Return the [X, Y] coordinate for the center point of the cell that contains the specified text.  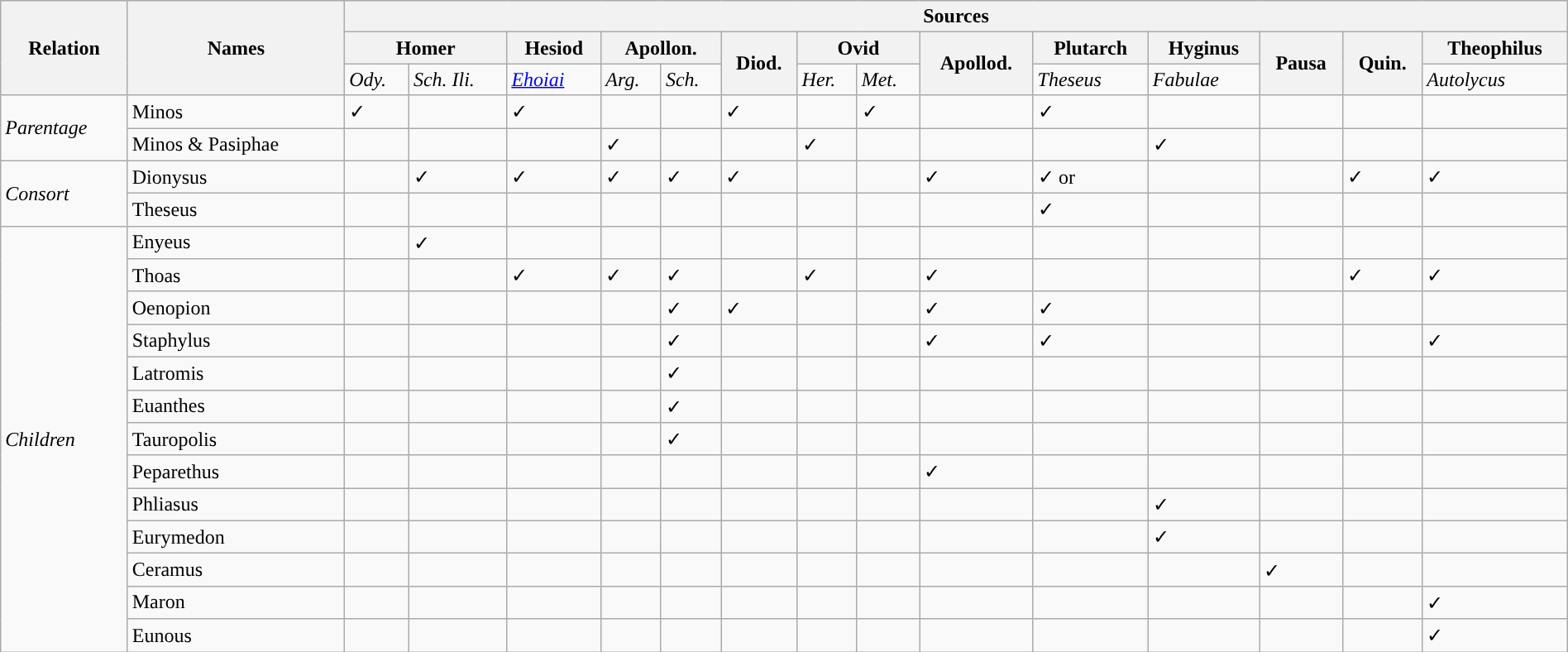
Thoas [236, 276]
Eunous [236, 635]
Autolycus [1495, 79]
Plutarch [1090, 48]
Tauropolis [236, 439]
Ody. [377, 79]
Euanthes [236, 406]
Pausa [1302, 64]
Ehoiai [554, 79]
Ovid [858, 48]
Sources [956, 17]
Theophilus [1495, 48]
Staphylus [236, 341]
Relation [65, 48]
Sch. [691, 79]
Maron [236, 602]
Fabulae [1203, 79]
Names [236, 48]
Sch. Ili. [457, 79]
Hesiod [554, 48]
Enyeus [236, 242]
Oenopion [236, 308]
Minos & Pasiphae [236, 144]
Apollon. [662, 48]
Latromis [236, 373]
Consort [65, 194]
Quin. [1383, 64]
Homer [426, 48]
✓ or [1090, 177]
Dionysus [236, 177]
Hyginus [1203, 48]
Children [65, 439]
Apollod. [976, 64]
Phliasus [236, 505]
Her. [827, 79]
Eurymedon [236, 537]
Minos [236, 112]
Peparethus [236, 472]
Arg. [632, 79]
Diod. [759, 64]
Ceramus [236, 570]
Met. [888, 79]
Parentage [65, 127]
